Locate the cell with the specified text and output its [X, Y] center coordinate. 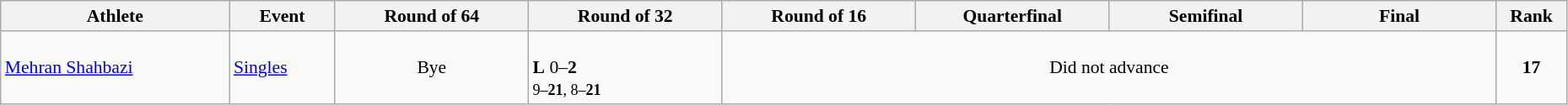
Singles [282, 67]
Athlete [115, 16]
Quarterfinal [1012, 16]
Round of 64 [432, 16]
L 0–29–21, 8–21 [626, 67]
Semifinal [1206, 16]
Event [282, 16]
Round of 32 [626, 16]
Rank [1532, 16]
Bye [432, 67]
Mehran Shahbazi [115, 67]
17 [1532, 67]
Round of 16 [818, 16]
Final [1398, 16]
Did not advance [1109, 67]
